Find where the given text appears and provide that cell's center as (x, y) coordinate. 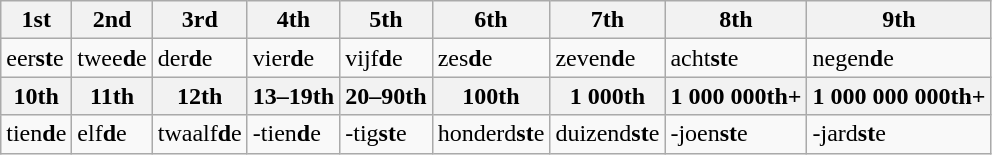
eerste (36, 58)
negende (899, 58)
-tiende (293, 134)
20–90th (386, 96)
10th (36, 96)
1st (36, 20)
honderdste (491, 134)
-tigste (386, 134)
4th (293, 20)
vijfde (386, 58)
9th (899, 20)
3rd (200, 20)
elfde (112, 134)
twaalfde (200, 134)
8th (736, 20)
-jardste (899, 134)
1 000th (608, 96)
7th (608, 20)
duizendste (608, 134)
-joenste (736, 134)
2nd (112, 20)
13–19th (293, 96)
100th (491, 96)
zesde (491, 58)
derde (200, 58)
zevende (608, 58)
12th (200, 96)
11th (112, 96)
1 000 000th+ (736, 96)
5th (386, 20)
vierde (293, 58)
1 000 000 000th+ (899, 96)
6th (491, 20)
tiende (36, 134)
tweede (112, 58)
achtste (736, 58)
